From the cell containing the given text, extract its center point as (x, y) coordinate. 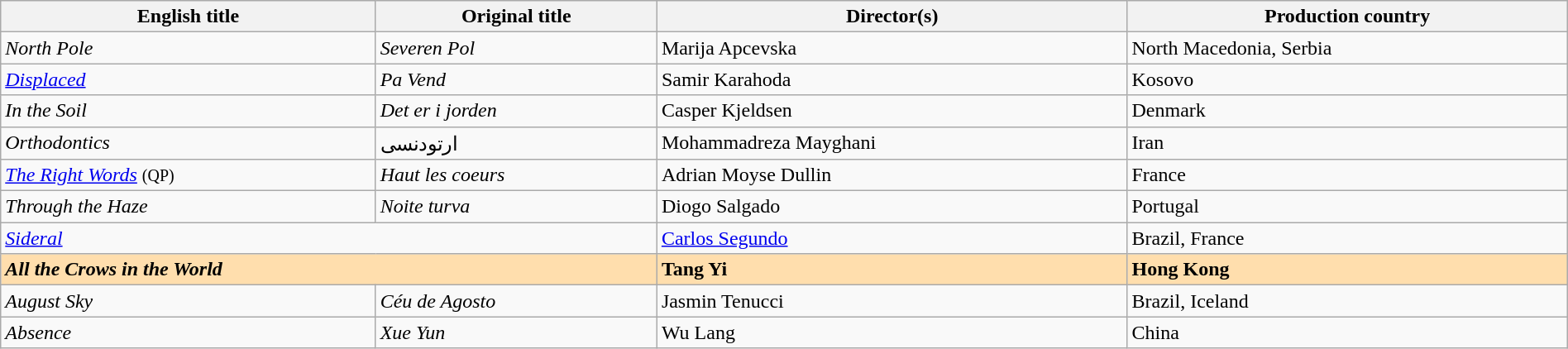
In the Soil (189, 111)
English title (189, 17)
Director(s) (892, 17)
Marija Apcevska (892, 48)
Orthodontics (189, 143)
Severen Pol (516, 48)
The Right Words (QP) (189, 175)
Diogo Salgado (892, 207)
Absence (189, 332)
Displaced (189, 79)
Adrian Moyse Dullin (892, 175)
North Pole (189, 48)
ارتودنسی (516, 143)
Brazil, France (1347, 238)
Iran (1347, 143)
Portugal (1347, 207)
Kosovo (1347, 79)
Denmark (1347, 111)
Production country (1347, 17)
Brazil, Iceland (1347, 301)
Jasmin Tenucci (892, 301)
Sideral (329, 238)
August Sky (189, 301)
Carlos Segundo (892, 238)
Through the Haze (189, 207)
Haut les coeurs (516, 175)
Original title (516, 17)
Hong Kong (1347, 270)
France (1347, 175)
Pa Vend (516, 79)
Tang Yi (892, 270)
Noite turva (516, 207)
Xue Yun (516, 332)
China (1347, 332)
Mohammadreza Mayghani (892, 143)
Samir Karahoda (892, 79)
Wu Lang (892, 332)
Casper Kjeldsen (892, 111)
Céu de Agosto (516, 301)
North Macedonia, Serbia (1347, 48)
Det er i jorden (516, 111)
All the Crows in the World (329, 270)
